Find where the given text appears and provide that cell's center as [X, Y] coordinate. 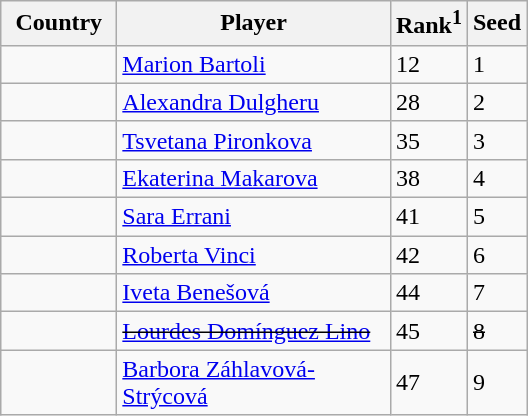
1 [496, 64]
6 [496, 255]
Ekaterina Makarova [254, 178]
45 [428, 331]
Tsvetana Pironkova [254, 140]
2 [496, 102]
28 [428, 102]
Barbora Záhlavová-Strýcová [254, 382]
Sara Errani [254, 217]
35 [428, 140]
8 [496, 331]
7 [496, 293]
12 [428, 64]
Roberta Vinci [254, 255]
44 [428, 293]
42 [428, 255]
41 [428, 217]
Marion Bartoli [254, 64]
3 [496, 140]
5 [496, 217]
Iveta Benešová [254, 293]
4 [496, 178]
Country [59, 24]
Lourdes Domínguez Lino [254, 331]
38 [428, 178]
47 [428, 382]
9 [496, 382]
Seed [496, 24]
Player [254, 24]
Rank1 [428, 24]
Alexandra Dulgheru [254, 102]
